Pinpoint the cell where the given text exists, returning its [x, y] midpoint coordinate. 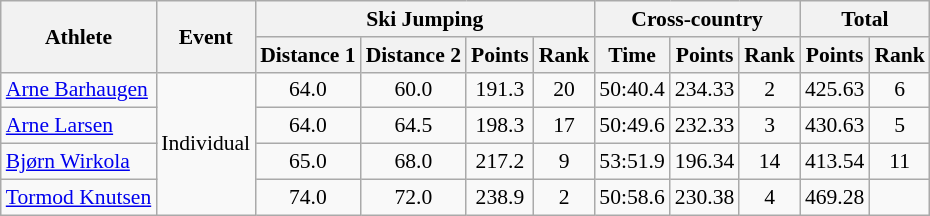
238.9 [500, 197]
Individual [206, 143]
Distance 2 [414, 55]
20 [564, 90]
Time [632, 55]
5 [900, 126]
425.63 [834, 90]
Distance 1 [308, 55]
50:58.6 [632, 197]
Arne Barhaugen [79, 90]
Tormod Knutsen [79, 197]
74.0 [308, 197]
232.33 [704, 126]
53:51.9 [632, 162]
Arne Larsen [79, 126]
191.3 [500, 90]
Ski Jumping [424, 19]
9 [564, 162]
17 [564, 126]
64.5 [414, 126]
14 [770, 162]
60.0 [414, 90]
11 [900, 162]
50:49.6 [632, 126]
6 [900, 90]
413.54 [834, 162]
217.2 [500, 162]
230.38 [704, 197]
50:40.4 [632, 90]
68.0 [414, 162]
3 [770, 126]
196.34 [704, 162]
Bjørn Wirkola [79, 162]
469.28 [834, 197]
4 [770, 197]
Event [206, 36]
430.63 [834, 126]
Cross-country [697, 19]
Athlete [79, 36]
198.3 [500, 126]
72.0 [414, 197]
65.0 [308, 162]
Total [865, 19]
234.33 [704, 90]
